Locate the cell with the specified text and output its (x, y) center coordinate. 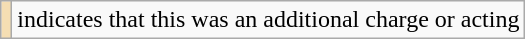
indicates that this was an additional charge or acting (268, 20)
